Determine the (x, y) coordinate at the center of the cell enclosing the given text.  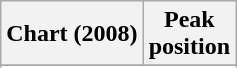
Chart (2008) (72, 34)
Peakposition (189, 34)
